Detect which cell encompasses the target text, then output its (X, Y) center coordinate. 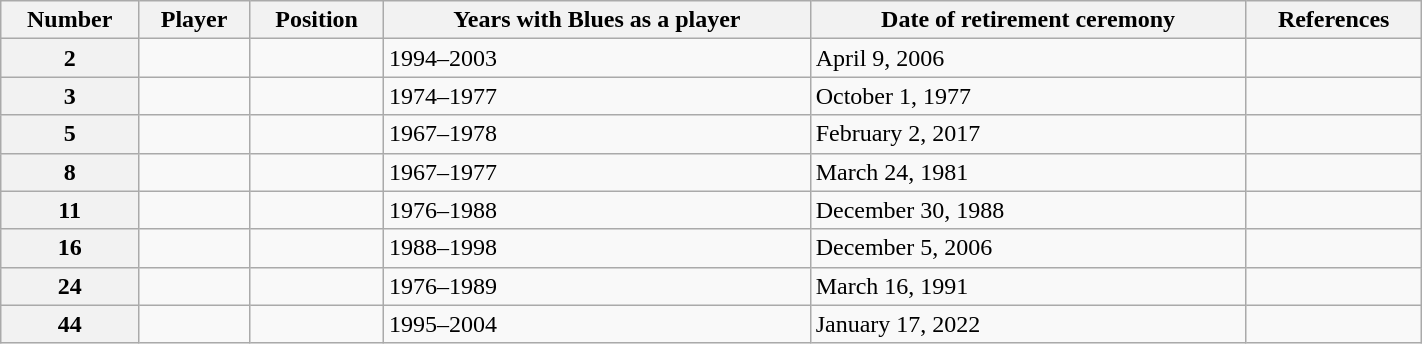
Years with Blues as a player (598, 20)
References (1334, 20)
1967–1977 (598, 172)
March 24, 1981 (1028, 172)
1976–1989 (598, 286)
October 1, 1977 (1028, 96)
16 (70, 248)
Number (70, 20)
24 (70, 286)
1976–1988 (598, 210)
44 (70, 324)
1988–1998 (598, 248)
December 5, 2006 (1028, 248)
December 30, 1988 (1028, 210)
5 (70, 134)
April 9, 2006 (1028, 58)
1967–1978 (598, 134)
March 16, 1991 (1028, 286)
11 (70, 210)
1994–2003 (598, 58)
Date of retirement ceremony (1028, 20)
1974–1977 (598, 96)
3 (70, 96)
Position (317, 20)
February 2, 2017 (1028, 134)
2 (70, 58)
8 (70, 172)
January 17, 2022 (1028, 324)
Player (194, 20)
1995–2004 (598, 324)
